Search for the cell housing the specified text and yield its [x, y] center coordinate. 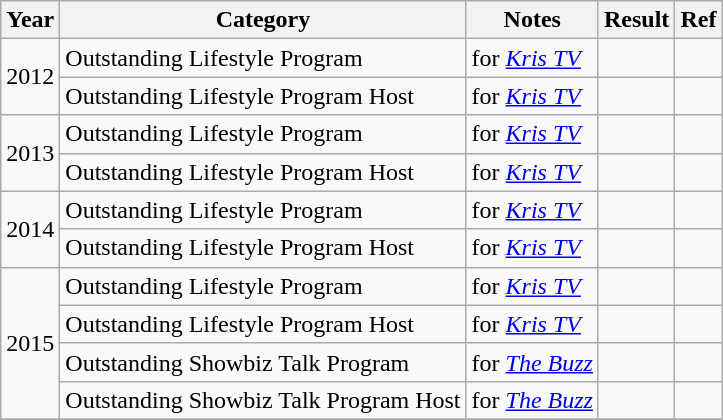
Year [30, 20]
2012 [30, 77]
2013 [30, 153]
Outstanding Showbiz Talk Program [263, 362]
2014 [30, 229]
2015 [30, 343]
Category [263, 20]
Notes [532, 20]
Ref [698, 20]
Result [636, 20]
Outstanding Showbiz Talk Program Host [263, 400]
